Identify which cell holds the provided text, then report its [X, Y] central coordinate. 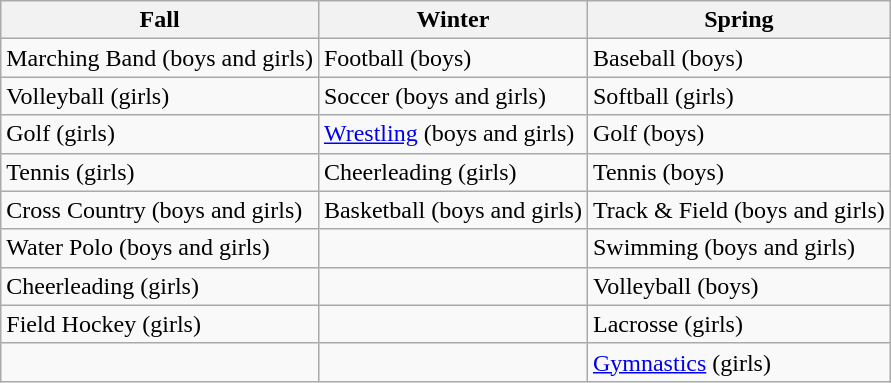
Basketball (boys and girls) [452, 210]
Wrestling (boys and girls) [452, 134]
Spring [738, 20]
Volleyball (girls) [160, 96]
Gymnastics (girls) [738, 362]
Water Polo (boys and girls) [160, 248]
Cross Country (boys and girls) [160, 210]
Softball (girls) [738, 96]
Track & Field (boys and girls) [738, 210]
Golf (boys) [738, 134]
Field Hockey (girls) [160, 324]
Swimming (boys and girls) [738, 248]
Volleyball (boys) [738, 286]
Fall [160, 20]
Lacrosse (girls) [738, 324]
Baseball (boys) [738, 58]
Golf (girls) [160, 134]
Soccer (boys and girls) [452, 96]
Tennis (girls) [160, 172]
Tennis (boys) [738, 172]
Football (boys) [452, 58]
Marching Band (boys and girls) [160, 58]
Winter [452, 20]
